Return [x, y] of the center of cell containing provided text 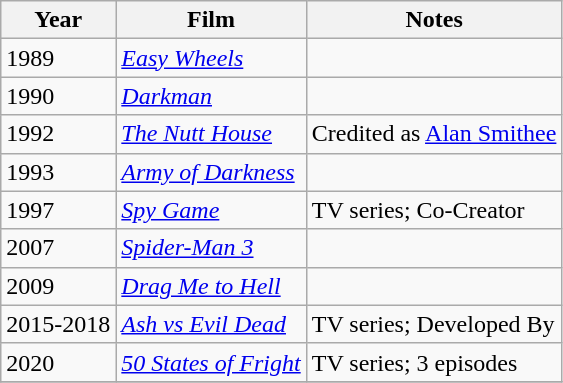
Darkman [211, 96]
TV series; Co-Creator [434, 210]
TV series; 3 episodes [434, 362]
50 States of Fright [211, 362]
Film [211, 20]
Notes [434, 20]
1989 [58, 58]
1993 [58, 172]
TV series; Developed By [434, 324]
The Nutt House [211, 134]
Spy Game [211, 210]
2009 [58, 286]
1990 [58, 96]
Drag Me to Hell [211, 286]
2007 [58, 248]
1997 [58, 210]
1992 [58, 134]
Easy Wheels [211, 58]
Army of Darkness [211, 172]
Ash vs Evil Dead [211, 324]
Credited as Alan Smithee [434, 134]
2020 [58, 362]
Year [58, 20]
Spider-Man 3 [211, 248]
2015-2018 [58, 324]
